From the cell containing the given text, extract its center point as [x, y] coordinate. 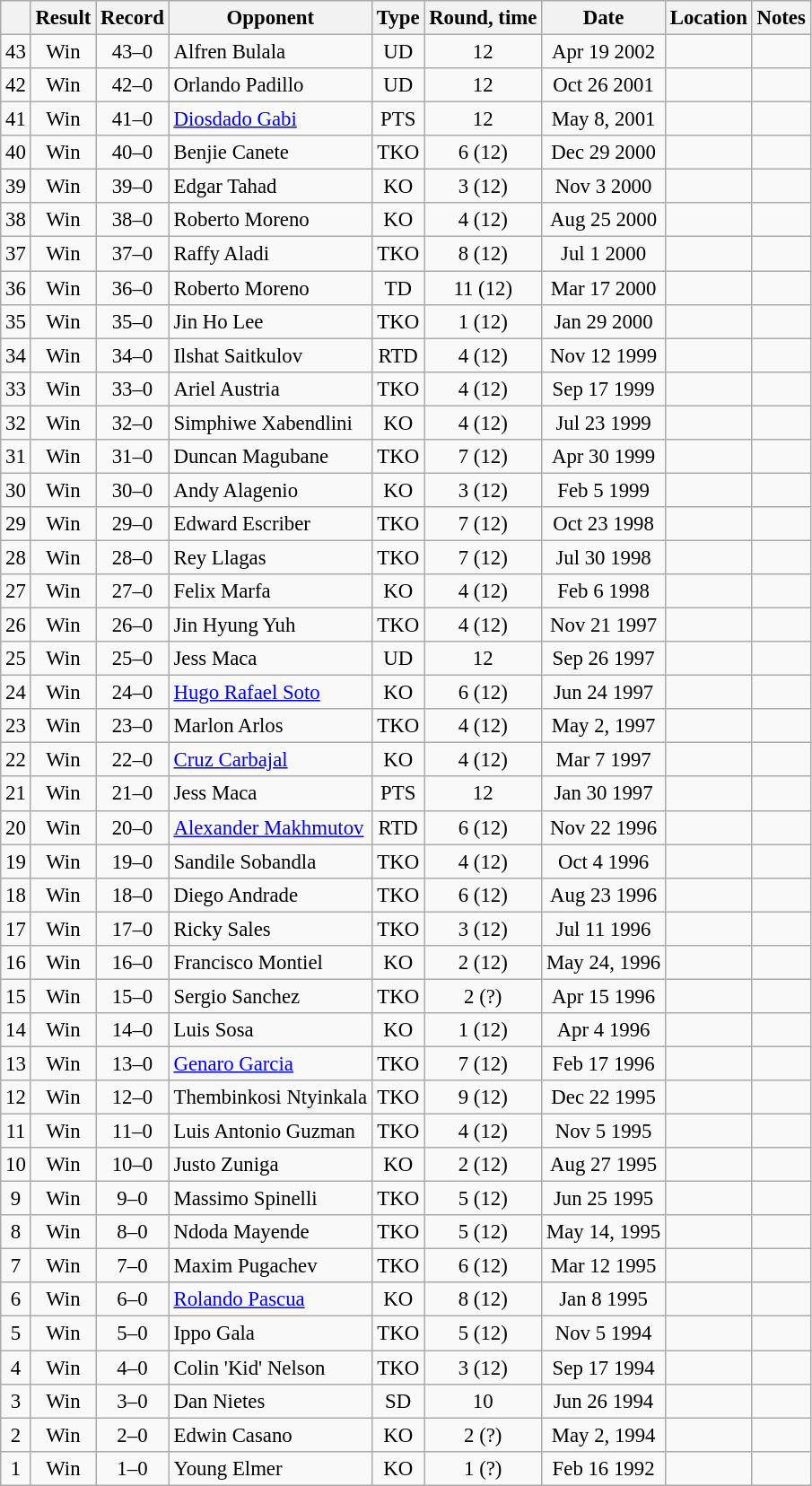
Edward Escriber [270, 524]
31 [16, 457]
Aug 25 2000 [604, 220]
5 [16, 1333]
11 [16, 1132]
Location [709, 18]
Alexander Makhmutov [270, 827]
41 [16, 119]
33–0 [133, 389]
Jul 30 1998 [604, 557]
18 [16, 895]
Mar 12 1995 [604, 1266]
24 [16, 693]
26–0 [133, 625]
42–0 [133, 85]
24–0 [133, 693]
9 [16, 1199]
39–0 [133, 187]
35 [16, 321]
Andy Alagenio [270, 490]
Cruz Carbajal [270, 760]
Mar 7 1997 [604, 760]
Dan Nietes [270, 1401]
Dec 29 2000 [604, 153]
Jun 25 1995 [604, 1199]
33 [16, 389]
Simphiwe Xabendlini [270, 423]
6–0 [133, 1300]
5–0 [133, 1333]
9 (12) [483, 1097]
4 [16, 1368]
May 2, 1997 [604, 726]
Jan 30 1997 [604, 794]
Benjie Canete [270, 153]
Diosdado Gabi [270, 119]
13 [16, 1063]
Mar 17 2000 [604, 288]
38 [16, 220]
Record [133, 18]
23–0 [133, 726]
43 [16, 52]
Aug 27 1995 [604, 1165]
Feb 16 1992 [604, 1468]
29 [16, 524]
10–0 [133, 1165]
37 [16, 254]
2 [16, 1435]
May 14, 1995 [604, 1232]
20 [16, 827]
May 8, 2001 [604, 119]
27 [16, 591]
Jun 26 1994 [604, 1401]
28 [16, 557]
11 (12) [483, 288]
3 [16, 1401]
Justo Zuniga [270, 1165]
15 [16, 996]
2–0 [133, 1435]
Luis Antonio Guzman [270, 1132]
Sandile Sobandla [270, 861]
Opponent [270, 18]
1–0 [133, 1468]
Jin Hyung Yuh [270, 625]
Ariel Austria [270, 389]
Ricky Sales [270, 929]
Nov 3 2000 [604, 187]
SD [398, 1401]
Apr 15 1996 [604, 996]
8–0 [133, 1232]
Oct 23 1998 [604, 524]
11–0 [133, 1132]
Jan 29 2000 [604, 321]
40 [16, 153]
Feb 5 1999 [604, 490]
Apr 4 1996 [604, 1030]
25 [16, 659]
14–0 [133, 1030]
Alfren Bulala [270, 52]
17 [16, 929]
Jul 1 2000 [604, 254]
Result [63, 18]
Apr 19 2002 [604, 52]
28–0 [133, 557]
16–0 [133, 963]
38–0 [133, 220]
37–0 [133, 254]
30 [16, 490]
Nov 5 1995 [604, 1132]
Raffy Aladi [270, 254]
21–0 [133, 794]
23 [16, 726]
36 [16, 288]
Nov 12 1999 [604, 355]
35–0 [133, 321]
Francisco Montiel [270, 963]
Sep 26 1997 [604, 659]
18–0 [133, 895]
7–0 [133, 1266]
40–0 [133, 153]
Young Elmer [270, 1468]
Colin 'Kid' Nelson [270, 1368]
34–0 [133, 355]
32–0 [133, 423]
22 [16, 760]
12–0 [133, 1097]
Oct 4 1996 [604, 861]
7 [16, 1266]
39 [16, 187]
TD [398, 288]
25–0 [133, 659]
Rolando Pascua [270, 1300]
9–0 [133, 1199]
13–0 [133, 1063]
1 (?) [483, 1468]
43–0 [133, 52]
Genaro Garcia [270, 1063]
3–0 [133, 1401]
Feb 17 1996 [604, 1063]
Jul 11 1996 [604, 929]
Sep 17 1999 [604, 389]
Nov 22 1996 [604, 827]
Nov 21 1997 [604, 625]
32 [16, 423]
15–0 [133, 996]
42 [16, 85]
Sep 17 1994 [604, 1368]
Apr 30 1999 [604, 457]
Maxim Pugachev [270, 1266]
Luis Sosa [270, 1030]
14 [16, 1030]
4–0 [133, 1368]
Ippo Gala [270, 1333]
May 24, 1996 [604, 963]
19–0 [133, 861]
26 [16, 625]
Aug 23 1996 [604, 895]
34 [16, 355]
6 [16, 1300]
Ndoda Mayende [270, 1232]
29–0 [133, 524]
Thembinkosi Ntyinkala [270, 1097]
8 [16, 1232]
30–0 [133, 490]
31–0 [133, 457]
Massimo Spinelli [270, 1199]
Hugo Rafael Soto [270, 693]
Felix Marfa [270, 591]
Orlando Padillo [270, 85]
Jul 23 1999 [604, 423]
Diego Andrade [270, 895]
Date [604, 18]
16 [16, 963]
21 [16, 794]
Edwin Casano [270, 1435]
Edgar Tahad [270, 187]
Sergio Sanchez [270, 996]
Jun 24 1997 [604, 693]
20–0 [133, 827]
May 2, 1994 [604, 1435]
Rey Llagas [270, 557]
Jin Ho Lee [270, 321]
Notes [781, 18]
Oct 26 2001 [604, 85]
Marlon Arlos [270, 726]
Duncan Magubane [270, 457]
Type [398, 18]
27–0 [133, 591]
19 [16, 861]
Jan 8 1995 [604, 1300]
Feb 6 1998 [604, 591]
22–0 [133, 760]
1 [16, 1468]
Nov 5 1994 [604, 1333]
41–0 [133, 119]
Ilshat Saitkulov [270, 355]
Dec 22 1995 [604, 1097]
36–0 [133, 288]
Round, time [483, 18]
17–0 [133, 929]
